Determine the (X, Y) coordinate at the center of the cell enclosing the given text.  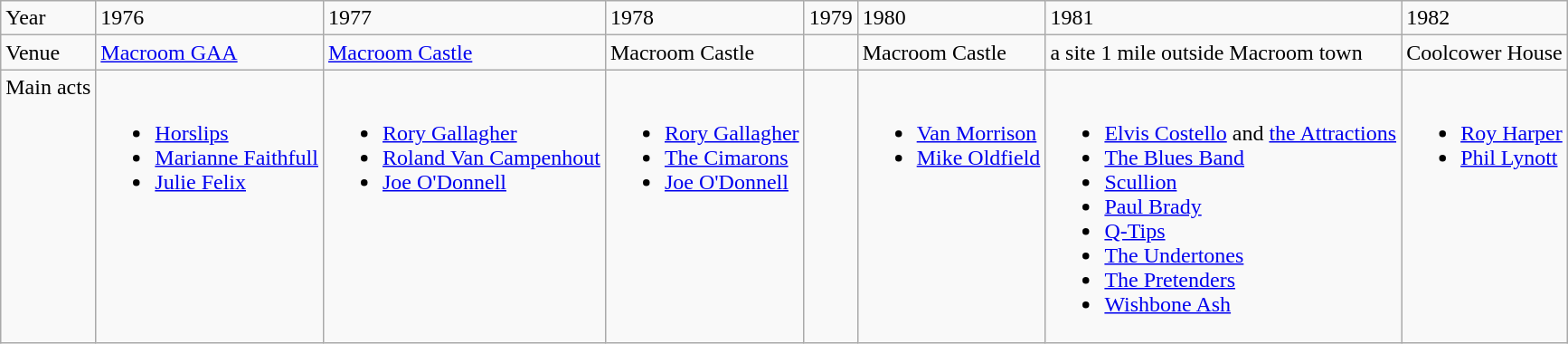
Coolcower House (1485, 53)
1981 (1223, 18)
1976 (210, 18)
Venue (49, 53)
Rory GallagherThe CimaronsJoe O'Donnell (704, 206)
Main acts (49, 206)
HorslipsMarianne FaithfullJulie Felix (210, 206)
Elvis Costello and the AttractionsThe Blues BandScullionPaul BradyQ-TipsThe UndertonesThe PretendersWishbone Ash (1223, 206)
1978 (704, 18)
Rory GallagherRoland Van CampenhoutJoe O'Donnell (464, 206)
1982 (1485, 18)
1980 (951, 18)
Van MorrisonMike Oldfield (951, 206)
Roy HarperPhil Lynott (1485, 206)
1977 (464, 18)
a site 1 mile outside Macroom town (1223, 53)
1979 (830, 18)
Year (49, 18)
Macroom GAA (210, 53)
